Output the (x, y) coordinate of the center of the cell containing the given text.  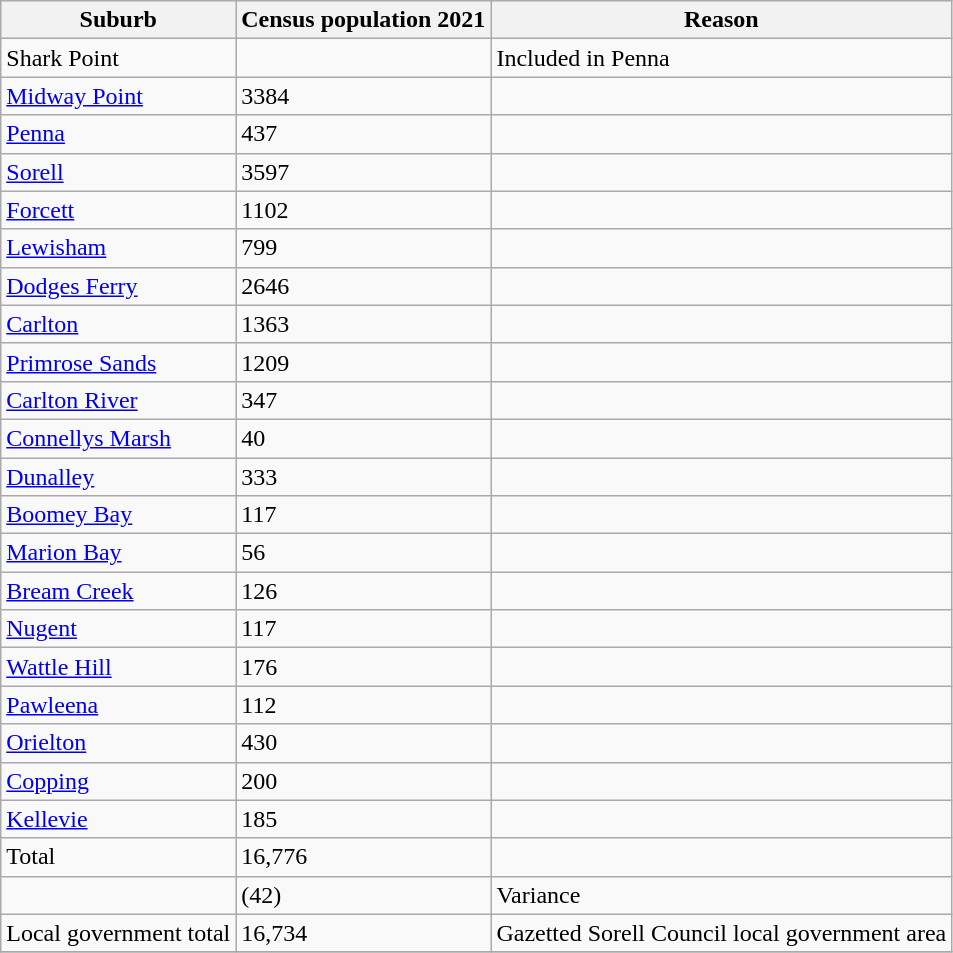
126 (364, 591)
Marion Bay (118, 553)
333 (364, 477)
176 (364, 667)
16,734 (364, 933)
799 (364, 248)
Reason (722, 20)
(42) (364, 895)
Dodges Ferry (118, 286)
Bream Creek (118, 591)
3597 (364, 172)
Boomey Bay (118, 515)
56 (364, 553)
Connellys Marsh (118, 438)
112 (364, 705)
Census population 2021 (364, 20)
Total (118, 857)
Shark Point (118, 58)
Forcett (118, 210)
Local government total (118, 933)
Penna (118, 134)
16,776 (364, 857)
40 (364, 438)
Variance (722, 895)
Orielton (118, 743)
Carlton (118, 324)
200 (364, 781)
Lewisham (118, 248)
Pawleena (118, 705)
Carlton River (118, 400)
Nugent (118, 629)
430 (364, 743)
185 (364, 819)
Suburb (118, 20)
Kellevie (118, 819)
1363 (364, 324)
Wattle Hill (118, 667)
347 (364, 400)
437 (364, 134)
Sorell (118, 172)
1209 (364, 362)
Copping (118, 781)
2646 (364, 286)
Dunalley (118, 477)
Midway Point (118, 96)
1102 (364, 210)
Included in Penna (722, 58)
Gazetted Sorell Council local government area (722, 933)
3384 (364, 96)
Primrose Sands (118, 362)
